Output the (x, y) coordinate of the center of the cell containing the given text.  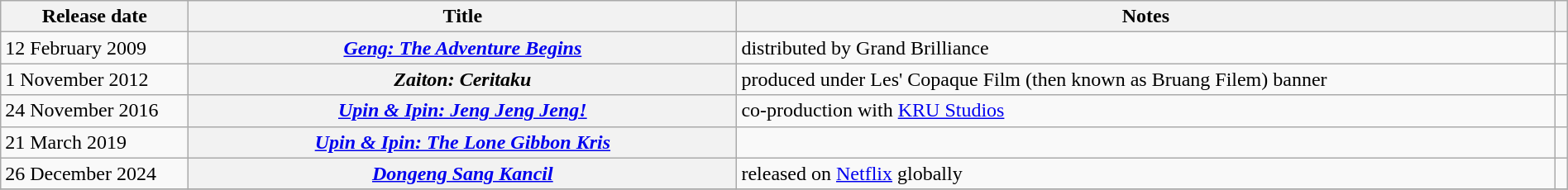
distributed by Grand Brilliance (1146, 48)
released on Netflix globally (1146, 173)
Release date (94, 17)
Dongeng Sang Kancil (463, 173)
Upin & Ipin: Jeng Jeng Jeng! (463, 111)
co-production with KRU Studios (1146, 111)
21 March 2019 (94, 142)
1 November 2012 (94, 79)
12 February 2009 (94, 48)
Notes (1146, 17)
Title (463, 17)
Upin & Ipin: The Lone Gibbon Kris (463, 142)
26 December 2024 (94, 173)
produced under Les' Copaque Film (then known as Bruang Filem) banner (1146, 79)
24 November 2016 (94, 111)
Geng: The Adventure Begins (463, 48)
Zaiton: Ceritaku (463, 79)
